For the text-containing cell, return its midpoint in (X, Y) coordinate format. 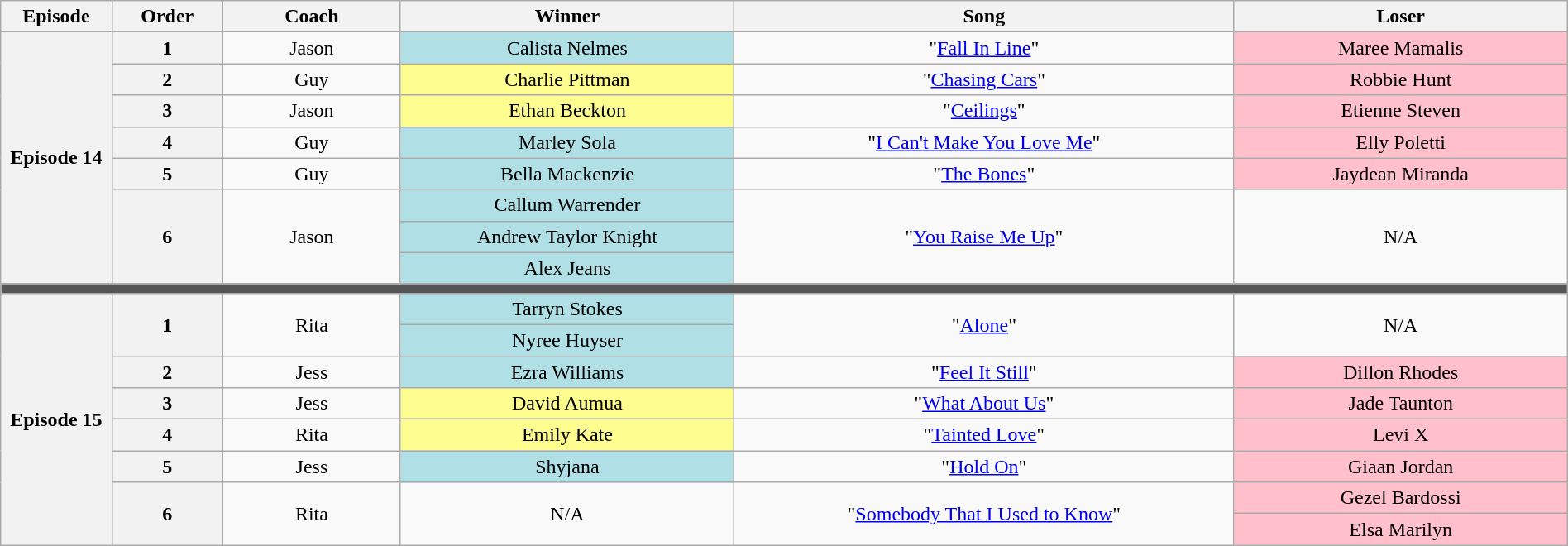
"I Can't Make You Love Me" (984, 142)
Levi X (1401, 435)
Marley Sola (567, 142)
Maree Mamalis (1401, 48)
Elly Poletti (1401, 142)
"Alone" (984, 324)
"Chasing Cars" (984, 79)
Jaydean Miranda (1401, 174)
Coach (311, 17)
Shyjana (567, 467)
Jade Taunton (1401, 404)
Emily Kate (567, 435)
Elsa Marilyn (1401, 529)
"Feel It Still" (984, 371)
"Ceilings" (984, 111)
Nyree Huyser (567, 340)
Dillon Rhodes (1401, 371)
Ezra Williams (567, 371)
Charlie Pittman (567, 79)
Calista Nelmes (567, 48)
Episode (56, 17)
Episode 14 (56, 158)
Song (984, 17)
Callum Warrender (567, 205)
"The Bones" (984, 174)
"Tainted Love" (984, 435)
Loser (1401, 17)
Bella Mackenzie (567, 174)
Andrew Taylor Knight (567, 237)
David Aumua (567, 404)
Giaan Jordan (1401, 467)
Episode 15 (56, 419)
"What About Us" (984, 404)
"You Raise Me Up" (984, 237)
Gezel Bardossi (1401, 498)
"Hold On" (984, 467)
Order (167, 17)
Robbie Hunt (1401, 79)
Tarryn Stokes (567, 309)
Alex Jeans (567, 268)
Winner (567, 17)
Ethan Beckton (567, 111)
Etienne Steven (1401, 111)
"Fall In Line" (984, 48)
"Somebody That I Used to Know" (984, 514)
